Capture the cell that displays the provided text and extract its [x, y] central coordinate. 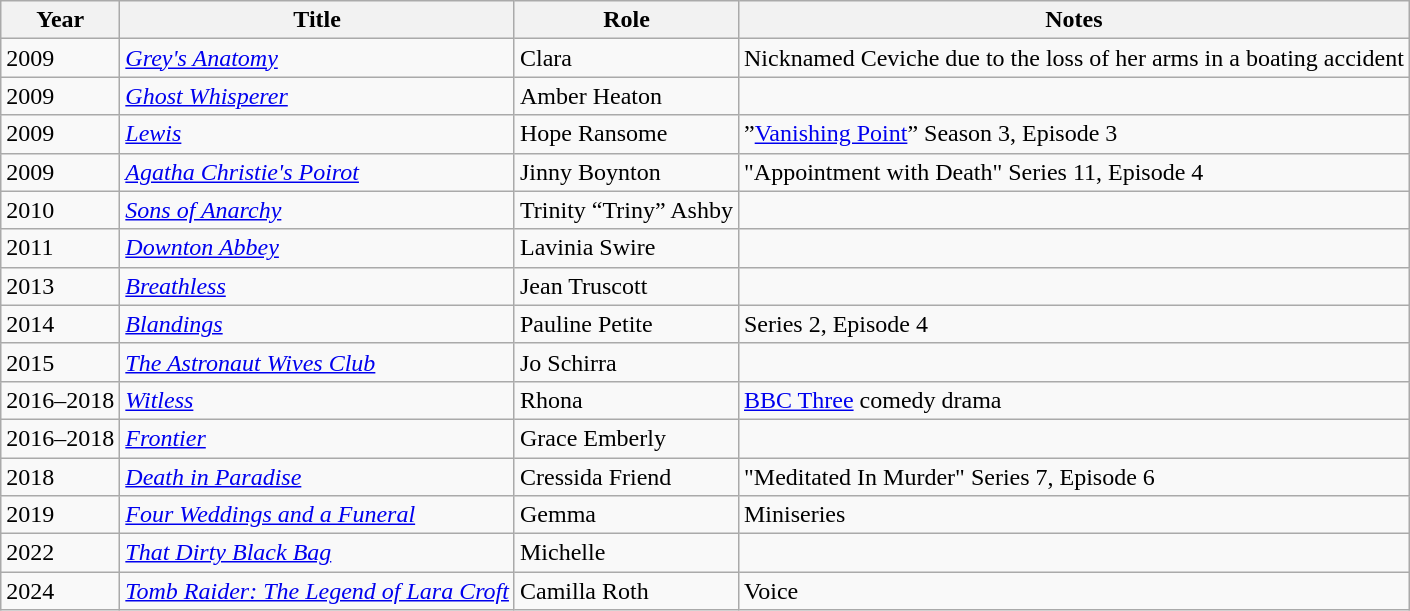
Amber Heaton [626, 96]
Camilla Roth [626, 591]
Ghost Whisperer [318, 96]
Trinity “Triny” Ashby [626, 210]
Tomb Raider: The Legend of Lara Croft [318, 591]
Pauline Petite [626, 324]
2024 [60, 591]
Blandings [318, 324]
Rhona [626, 400]
2015 [60, 362]
2019 [60, 515]
Jean Truscott [626, 286]
Year [60, 20]
That Dirty Black Bag [318, 553]
Gemma [626, 515]
Grey's Anatomy [318, 58]
Series 2, Episode 4 [1074, 324]
"Meditated In Murder" Series 7, Episode 6 [1074, 477]
Nicknamed Ceviche due to the loss of her arms in a boating accident [1074, 58]
Frontier [318, 438]
Title [318, 20]
Clara [626, 58]
Lavinia Swire [626, 248]
2018 [60, 477]
Voice [1074, 591]
Witless [318, 400]
Death in Paradise [318, 477]
Miniseries [1074, 515]
Jinny Boynton [626, 172]
The Astronaut Wives Club [318, 362]
Jo Schirra [626, 362]
Michelle [626, 553]
Lewis [318, 134]
Notes [1074, 20]
Hope Ransome [626, 134]
2013 [60, 286]
2014 [60, 324]
2011 [60, 248]
Four Weddings and a Funeral [318, 515]
2022 [60, 553]
"Appointment with Death" Series 11, Episode 4 [1074, 172]
Grace Emberly [626, 438]
Breathless [318, 286]
Role [626, 20]
BBC Three comedy drama [1074, 400]
Sons of Anarchy [318, 210]
Downton Abbey [318, 248]
Cressida Friend [626, 477]
2010 [60, 210]
Agatha Christie's Poirot [318, 172]
”Vanishing Point” Season 3, Episode 3 [1074, 134]
